Provide the (x, y) coordinate of the cell's center where the given text is located.  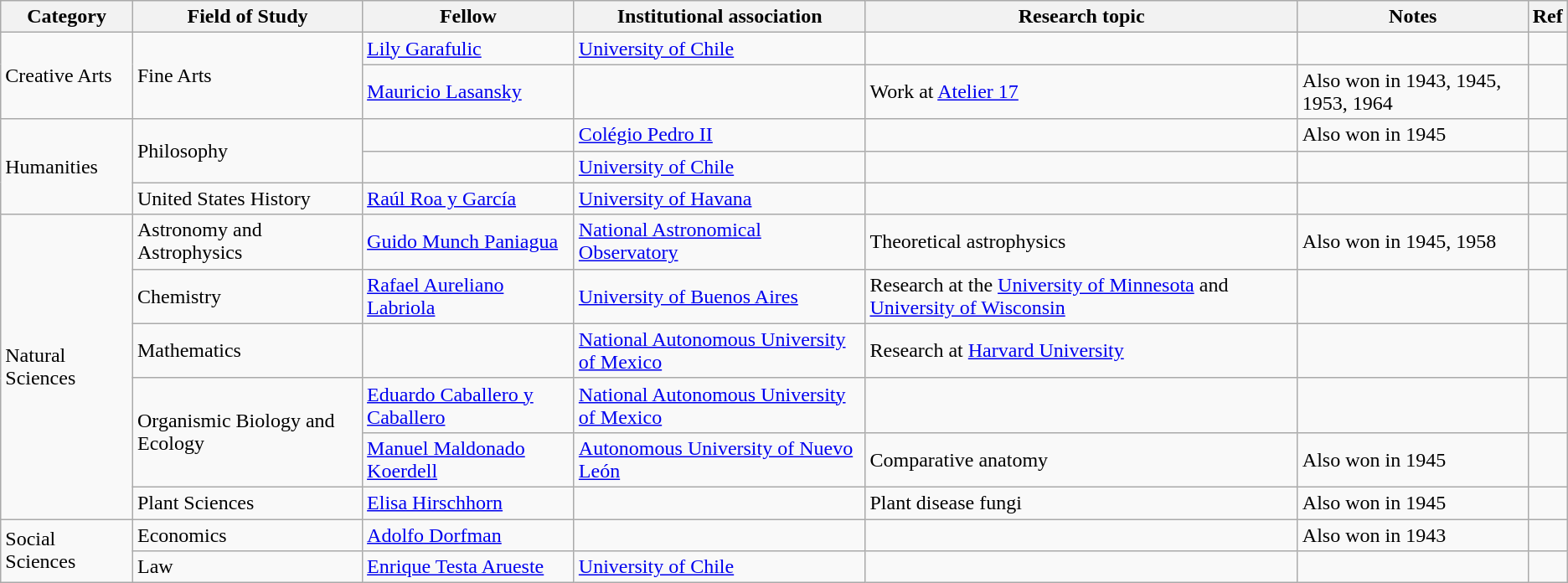
Research topic (1081, 17)
Adolfo Dorfman (469, 535)
Ref (1548, 17)
Manuel Maldonado Koerdell (469, 459)
Also won in 1943 (1412, 535)
Theoretical astrophysics (1081, 241)
Creative Arts (67, 75)
Comparative anatomy (1081, 459)
Fellow (469, 17)
Colégio Pedro II (720, 135)
Lily Garafulic (469, 49)
Philosophy (247, 151)
United States History (247, 199)
Field of Study (247, 17)
Mathematics (247, 350)
Social Sciences (67, 551)
Guido Munch Paniagua (469, 241)
Institutional association (720, 17)
Fine Arts (247, 75)
National Astronomical Observatory (720, 241)
Chemistry (247, 297)
Mauricio Lasansky (469, 92)
Organismic Biology and Ecology (247, 432)
Humanities (67, 167)
Elisa Hirschhorn (469, 503)
Plant Sciences (247, 503)
Also won in 1945, 1958 (1412, 241)
Research at the University of Minnesota and University of Wisconsin (1081, 297)
Plant disease fungi (1081, 503)
Notes (1412, 17)
Rafael Aureliano Labriola (469, 297)
Category (67, 17)
Also won in 1943, 1945, 1953, 1964 (1412, 92)
Economics (247, 535)
Autonomous University of Nuevo León (720, 459)
Eduardo Caballero y Caballero (469, 405)
Natural Sciences (67, 367)
Raúl Roa y García (469, 199)
Astronomy and Astrophysics (247, 241)
Enrique Testa Arueste (469, 567)
Law (247, 567)
Work at Atelier 17 (1081, 92)
University of Havana (720, 199)
Research at Harvard University (1081, 350)
University of Buenos Aires (720, 297)
